Output the [X, Y] coordinate of the center of the cell containing the given text.  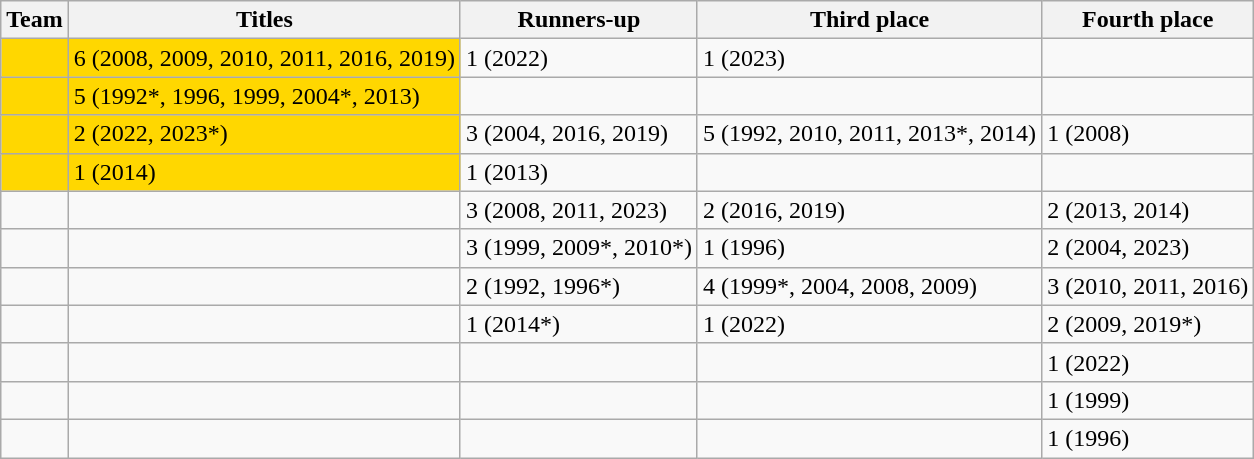
Team [35, 20]
1 (2014*) [578, 324]
1 (2008) [1148, 134]
2 (2009, 2019*) [1148, 324]
1 (1999) [1148, 400]
2 (2013, 2014) [1148, 210]
1 (2014) [264, 172]
2 (1992, 1996*) [578, 286]
3 (2010, 2011, 2016) [1148, 286]
2 (2004, 2023) [1148, 248]
3 (2008, 2011, 2023) [578, 210]
Titles [264, 20]
1 (2013) [578, 172]
5 (1992*, 1996, 1999, 2004*, 2013) [264, 96]
4 (1999*, 2004, 2008, 2009) [869, 286]
5 (1992, 2010, 2011, 2013*, 2014) [869, 134]
Runners-up [578, 20]
3 (1999, 2009*, 2010*) [578, 248]
Fourth place [1148, 20]
1 (2023) [869, 58]
6 (2008, 2009, 2010, 2011, 2016, 2019) [264, 58]
2 (2016, 2019) [869, 210]
2 (2022, 2023*) [264, 134]
3 (2004, 2016, 2019) [578, 134]
Third place [869, 20]
